Provide the [X, Y] coordinate of the cell's center where the given text is located.  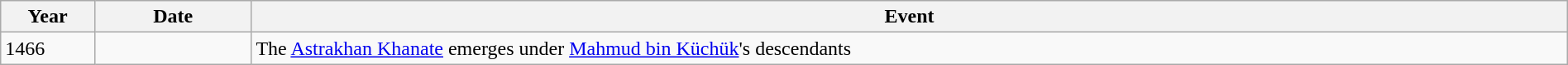
Year [48, 17]
Event [910, 17]
1466 [48, 48]
Date [172, 17]
The Astrakhan Khanate emerges under Mahmud bin Küchük's descendants [910, 48]
